Detect which cell encompasses the target text, then output its [X, Y] center coordinate. 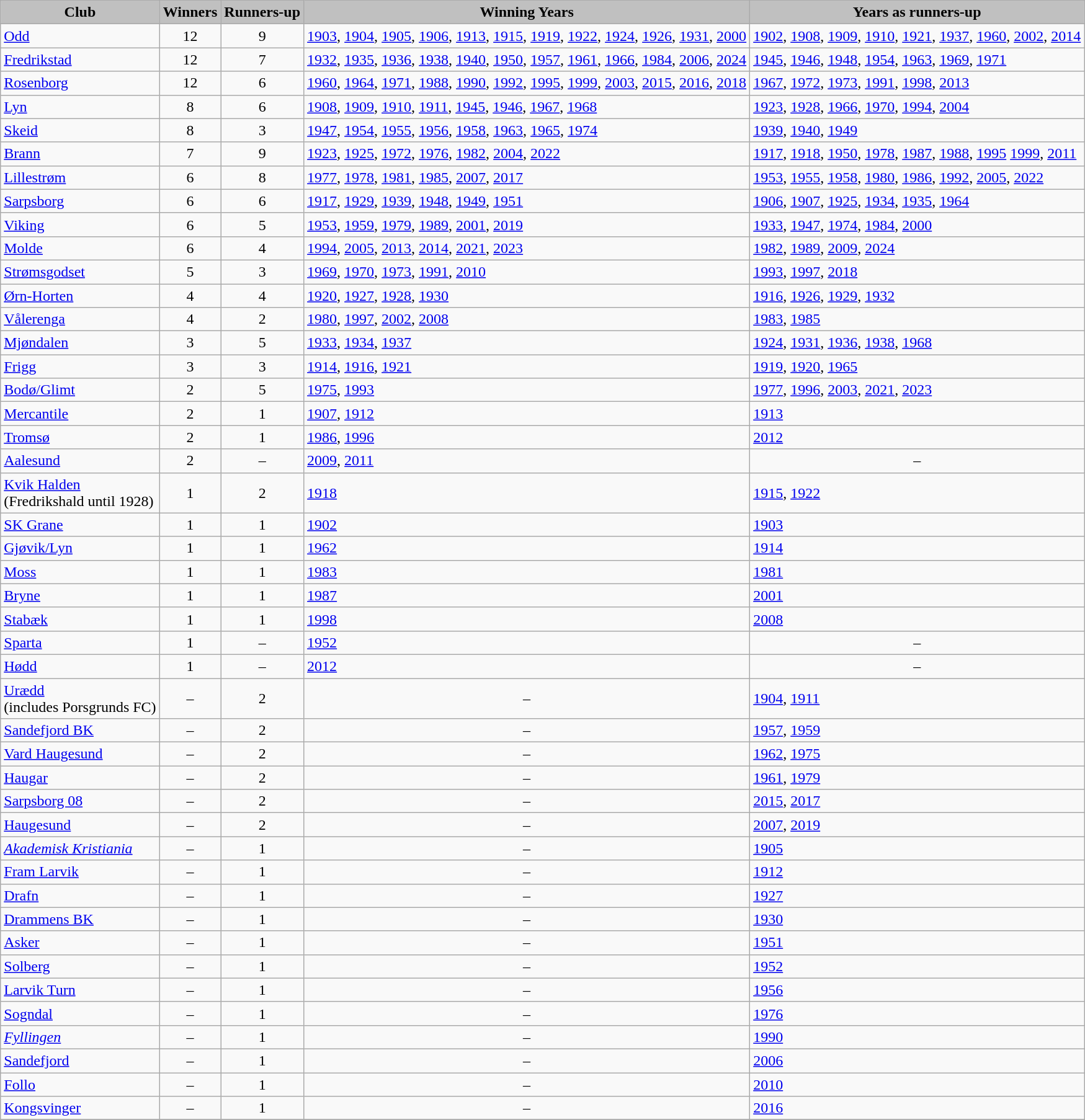
1960, 1964, 1971, 1988, 1990, 1992, 1995, 1999, 2003, 2015, 2016, 2018 [527, 83]
1947, 1954, 1955, 1956, 1958, 1963, 1965, 1974 [527, 130]
Runners-up [262, 12]
Sparta [80, 642]
Sarpsborg 08 [80, 801]
1902 [527, 525]
2008 [917, 619]
1983, 1985 [917, 319]
Lillestrøm [80, 177]
Mjøndalen [80, 343]
Viking [80, 224]
1906, 1907, 1925, 1934, 1935, 1964 [917, 201]
1957, 1959 [917, 731]
Winning Years [527, 12]
1962 [527, 548]
1956 [917, 990]
2009, 2011 [527, 461]
1961, 1979 [917, 778]
Gjøvik/Lyn [80, 548]
1916, 1926, 1929, 1932 [917, 296]
Bodø/Glimt [80, 390]
1962, 1975 [917, 754]
1902, 1908, 1909, 1910, 1921, 1937, 1960, 2002, 2014 [917, 36]
1939, 1940, 1949 [917, 130]
1914 [917, 548]
2010 [917, 1085]
1932, 1935, 1936, 1938, 1940, 1950, 1957, 1961, 1966, 1984, 2006, 2024 [527, 60]
Solberg [80, 966]
1987 [527, 595]
Hødd [80, 666]
Sogndal [80, 1013]
1981 [917, 572]
1945, 1946, 1948, 1954, 1963, 1969, 1971 [917, 60]
Fram Larvik [80, 872]
1983 [527, 572]
1975, 1993 [527, 390]
1917, 1918, 1950, 1978, 1987, 1988, 1995 1999, 2011 [917, 154]
1933, 1947, 1974, 1984, 2000 [917, 224]
1927 [917, 896]
1904, 1911 [917, 698]
2001 [917, 595]
Akademisk Kristiania [80, 848]
1914, 1916, 1921 [527, 367]
2016 [917, 1108]
Sandefjord [80, 1060]
Vard Haugesund [80, 754]
Strømsgodset [80, 272]
1953, 1959, 1979, 1989, 2001, 2019 [527, 224]
Sarpsborg [80, 201]
1905 [917, 848]
Mercantile [80, 414]
1913 [917, 414]
Winners [190, 12]
1923, 1928, 1966, 1970, 1994, 2004 [917, 107]
Asker [80, 943]
1980, 1997, 2002, 2008 [527, 319]
1923, 1925, 1972, 1976, 1982, 2004, 2022 [527, 154]
SK Grane [80, 525]
Moss [80, 572]
1982, 1989, 2009, 2024 [917, 248]
Club [80, 12]
Frigg [80, 367]
1924, 1931, 1936, 1938, 1968 [917, 343]
1903 [917, 525]
Urædd(includes Porsgrunds FC) [80, 698]
Skeid [80, 130]
1986, 1996 [527, 437]
1933, 1934, 1937 [527, 343]
1917, 1929, 1939, 1948, 1949, 1951 [527, 201]
Molde [80, 248]
1993, 1997, 2018 [917, 272]
Bryne [80, 595]
Larvik Turn [80, 990]
Rosenborg [80, 83]
1915, 1922 [917, 492]
Haugar [80, 778]
1994, 2005, 2013, 2014, 2021, 2023 [527, 248]
Haugesund [80, 825]
Kvik Halden(Fredrikshald until 1928) [80, 492]
Brann [80, 154]
Follo [80, 1085]
1912 [917, 872]
Ørn-Horten [80, 296]
Fredrikstad [80, 60]
Tromsø [80, 437]
Aalesund [80, 461]
1951 [917, 943]
2006 [917, 1060]
Vålerenga [80, 319]
1908, 1909, 1910, 1911, 1945, 1946, 1967, 1968 [527, 107]
1930 [917, 919]
1907, 1912 [527, 414]
2007, 2019 [917, 825]
1953, 1955, 1958, 1980, 1986, 1992, 2005, 2022 [917, 177]
Fyllingen [80, 1037]
Kongsvinger [80, 1108]
1990 [917, 1037]
Drafn [80, 896]
1969, 1970, 1973, 1991, 2010 [527, 272]
1903, 1904, 1905, 1906, 1913, 1915, 1919, 1922, 1924, 1926, 1931, 2000 [527, 36]
1998 [527, 619]
Stabæk [80, 619]
2015, 2017 [917, 801]
Lyn [80, 107]
Years as runners-up [917, 12]
1977, 1978, 1981, 1985, 2007, 2017 [527, 177]
1977, 1996, 2003, 2021, 2023 [917, 390]
Drammens BK [80, 919]
1976 [917, 1013]
1967, 1972, 1973, 1991, 1998, 2013 [917, 83]
1918 [527, 492]
1919, 1920, 1965 [917, 367]
Odd [80, 36]
Sandefjord BK [80, 731]
1920, 1927, 1928, 1930 [527, 296]
